Find where the given text appears and provide that cell's center as [x, y] coordinate. 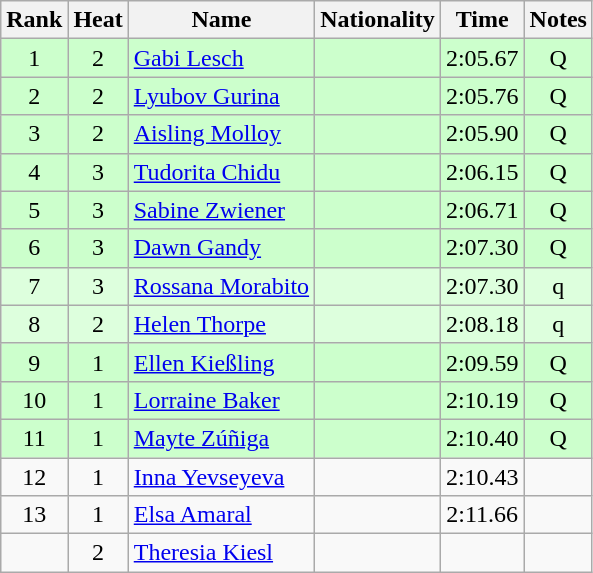
2:06.15 [482, 172]
13 [34, 515]
Sabine Zwiener [221, 210]
10 [34, 400]
2:11.66 [482, 515]
Inna Yevseyeva [221, 477]
5 [34, 210]
Theresia Kiesl [221, 553]
2:09.59 [482, 362]
Lyubov Gurina [221, 96]
Ellen Kießling [221, 362]
Rank [34, 20]
Helen Thorpe [221, 324]
Mayte Zúñiga [221, 438]
Heat [98, 20]
8 [34, 324]
Tudorita Chidu [221, 172]
6 [34, 248]
9 [34, 362]
2:05.76 [482, 96]
2:10.40 [482, 438]
Elsa Amaral [221, 515]
Notes [558, 20]
7 [34, 286]
2:10.43 [482, 477]
Aisling Molloy [221, 134]
Dawn Gandy [221, 248]
2:08.18 [482, 324]
2:05.67 [482, 58]
Name [221, 20]
2:10.19 [482, 400]
Rossana Morabito [221, 286]
2:06.71 [482, 210]
4 [34, 172]
12 [34, 477]
11 [34, 438]
Nationality [378, 20]
Gabi Lesch [221, 58]
2:05.90 [482, 134]
Time [482, 20]
Lorraine Baker [221, 400]
